For the text-containing cell, return its midpoint in (X, Y) coordinate format. 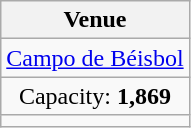
Campo de Béisbol (95, 58)
Capacity: 1,869 (95, 96)
Venue (95, 20)
